Search for the cell housing the specified text and yield its [x, y] center coordinate. 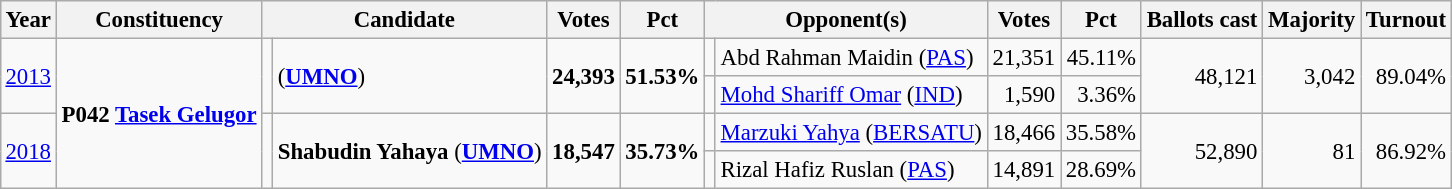
51.53% [662, 76]
81 [1312, 152]
18,466 [1024, 133]
Constituency [159, 20]
18,547 [584, 152]
3,042 [1312, 76]
48,121 [1202, 76]
Mohd Shariff Omar (IND) [851, 95]
3.36% [1100, 95]
Rizal Hafiz Ruslan (PAS) [851, 170]
89.04% [1406, 76]
P042 Tasek Gelugor [159, 113]
35.58% [1100, 133]
1,590 [1024, 95]
14,891 [1024, 170]
Opponent(s) [846, 20]
35.73% [662, 152]
21,351 [1024, 57]
Ballots cast [1202, 20]
Abd Rahman Maidin (PAS) [851, 57]
(UMNO) [409, 76]
45.11% [1100, 57]
28.69% [1100, 170]
2013 [28, 76]
Majority [1312, 20]
Turnout [1406, 20]
Year [28, 20]
24,393 [584, 76]
86.92% [1406, 152]
Shabudin Yahaya (UMNO) [409, 152]
52,890 [1202, 152]
Marzuki Yahya (BERSATU) [851, 133]
Candidate [404, 20]
2018 [28, 152]
